Pinpoint the cell where the given text exists, returning its [x, y] midpoint coordinate. 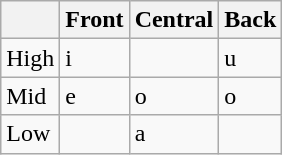
Low [30, 134]
Central [174, 20]
Back [250, 20]
e [94, 96]
a [174, 134]
High [30, 58]
Front [94, 20]
Mid [30, 96]
u [250, 58]
i [94, 58]
